Detect which cell encompasses the target text, then output its [X, Y] center coordinate. 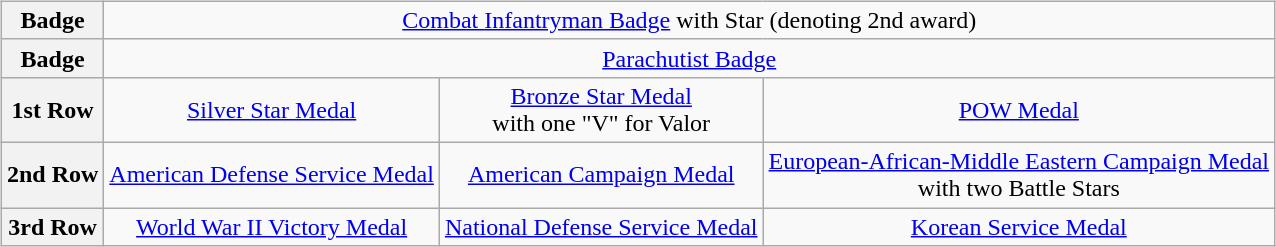
Korean Service Medal [1019, 227]
Parachutist Badge [690, 58]
1st Row [52, 110]
European-African-Middle Eastern Campaign Medalwith two Battle Stars [1019, 174]
3rd Row [52, 227]
American Defense Service Medal [272, 174]
Silver Star Medal [272, 110]
POW Medal [1019, 110]
World War II Victory Medal [272, 227]
Bronze Star Medalwith one "V" for Valor [601, 110]
Combat Infantryman Badge with Star (denoting 2nd award) [690, 20]
American Campaign Medal [601, 174]
National Defense Service Medal [601, 227]
2nd Row [52, 174]
